Locate the cell with the specified text and output its [X, Y] center coordinate. 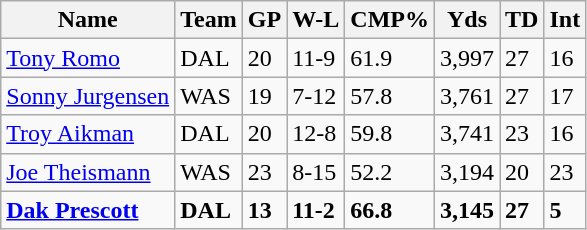
GP [264, 20]
3,145 [468, 210]
Name [88, 20]
59.8 [390, 134]
W-L [316, 20]
Team [209, 20]
17 [565, 96]
12-8 [316, 134]
52.2 [390, 172]
3,761 [468, 96]
CMP% [390, 20]
11-9 [316, 58]
TD [522, 20]
11-2 [316, 210]
57.8 [390, 96]
19 [264, 96]
Joe Theismann [88, 172]
Sonny Jurgensen [88, 96]
3,997 [468, 58]
66.8 [390, 210]
Dak Prescott [88, 210]
Int [565, 20]
Troy Aikman [88, 134]
5 [565, 210]
Tony Romo [88, 58]
7-12 [316, 96]
3,741 [468, 134]
3,194 [468, 172]
13 [264, 210]
8-15 [316, 172]
61.9 [390, 58]
Yds [468, 20]
